Search for the cell housing the specified text and yield its [X, Y] center coordinate. 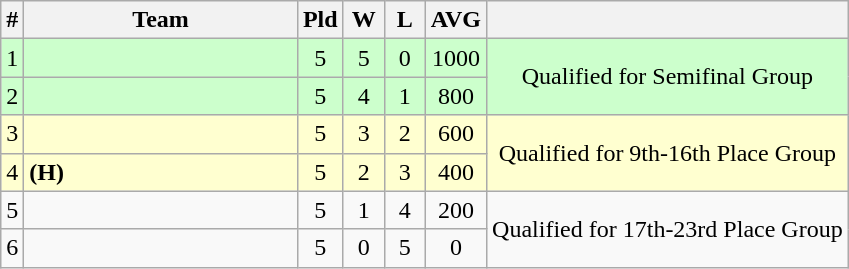
Pld [320, 20]
Qualified for 17th-23rd Place Group [668, 229]
(H) [161, 172]
# [12, 20]
AVG [456, 20]
Team [161, 20]
600 [456, 134]
L [404, 20]
200 [456, 210]
6 [12, 248]
W [364, 20]
800 [456, 96]
Qualified for Semifinal Group [668, 77]
400 [456, 172]
1000 [456, 58]
Qualified for 9th-16th Place Group [668, 153]
